Find where the given text appears and provide that cell's center as (x, y) coordinate. 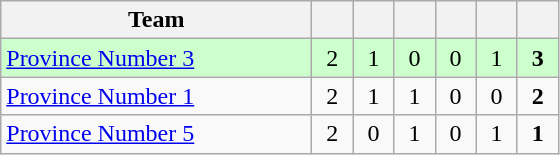
Team (156, 20)
Province Number 1 (156, 96)
3 (538, 58)
Province Number 5 (156, 134)
Province Number 3 (156, 58)
